From the cell containing the given text, extract its center point as [X, Y] coordinate. 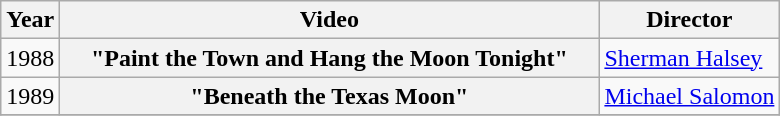
Michael Salomon [690, 96]
1989 [30, 96]
Year [30, 20]
1988 [30, 58]
Director [690, 20]
"Paint the Town and Hang the Moon Tonight" [330, 58]
Video [330, 20]
Sherman Halsey [690, 58]
"Beneath the Texas Moon" [330, 96]
